Scan for the cell matching the given text and deliver its [x, y] coordinate at center. 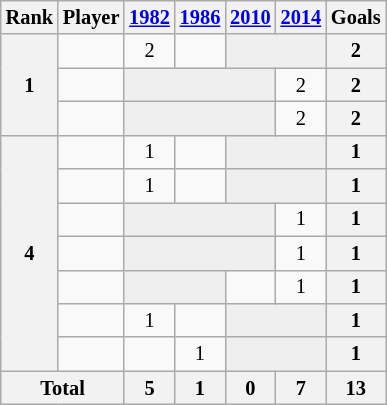
13 [356, 388]
4 [30, 253]
2010 [250, 17]
2014 [301, 17]
Player [91, 17]
7 [301, 388]
Total [63, 388]
1982 [149, 17]
5 [149, 388]
Rank [30, 17]
0 [250, 388]
1986 [200, 17]
Goals [356, 17]
